Locate the cell with the specified text and output its [x, y] center coordinate. 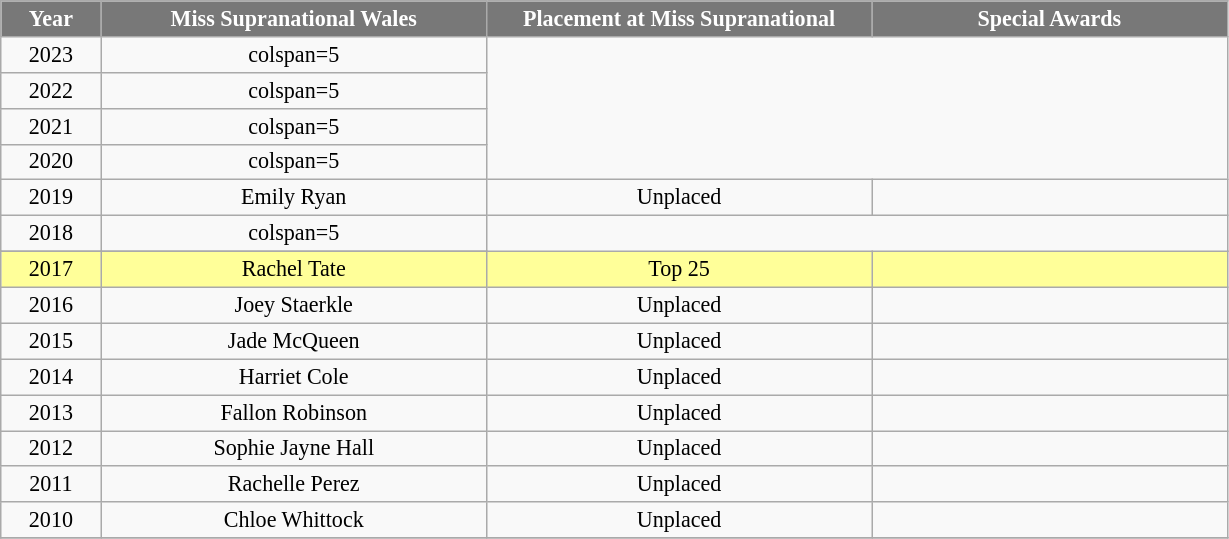
Jade McQueen [294, 341]
2021 [51, 126]
Joey Staerkle [294, 305]
Top 25 [678, 269]
2014 [51, 377]
2020 [51, 162]
Miss Supranational Wales [294, 18]
2017 [51, 269]
2011 [51, 484]
Emily Ryan [294, 198]
Year [51, 18]
2012 [51, 448]
2015 [51, 341]
2013 [51, 412]
Placement at Miss Supranational [678, 18]
Fallon Robinson [294, 412]
Chloe Whittock [294, 520]
Rachel Tate [294, 269]
2022 [51, 90]
Rachelle Perez [294, 484]
2018 [51, 233]
2010 [51, 520]
2019 [51, 198]
Harriet Cole [294, 377]
2016 [51, 305]
2023 [51, 54]
Sophie Jayne Hall [294, 448]
Special Awards [1050, 18]
